Provide the [X, Y] coordinate of the cell's center where the given text is located.  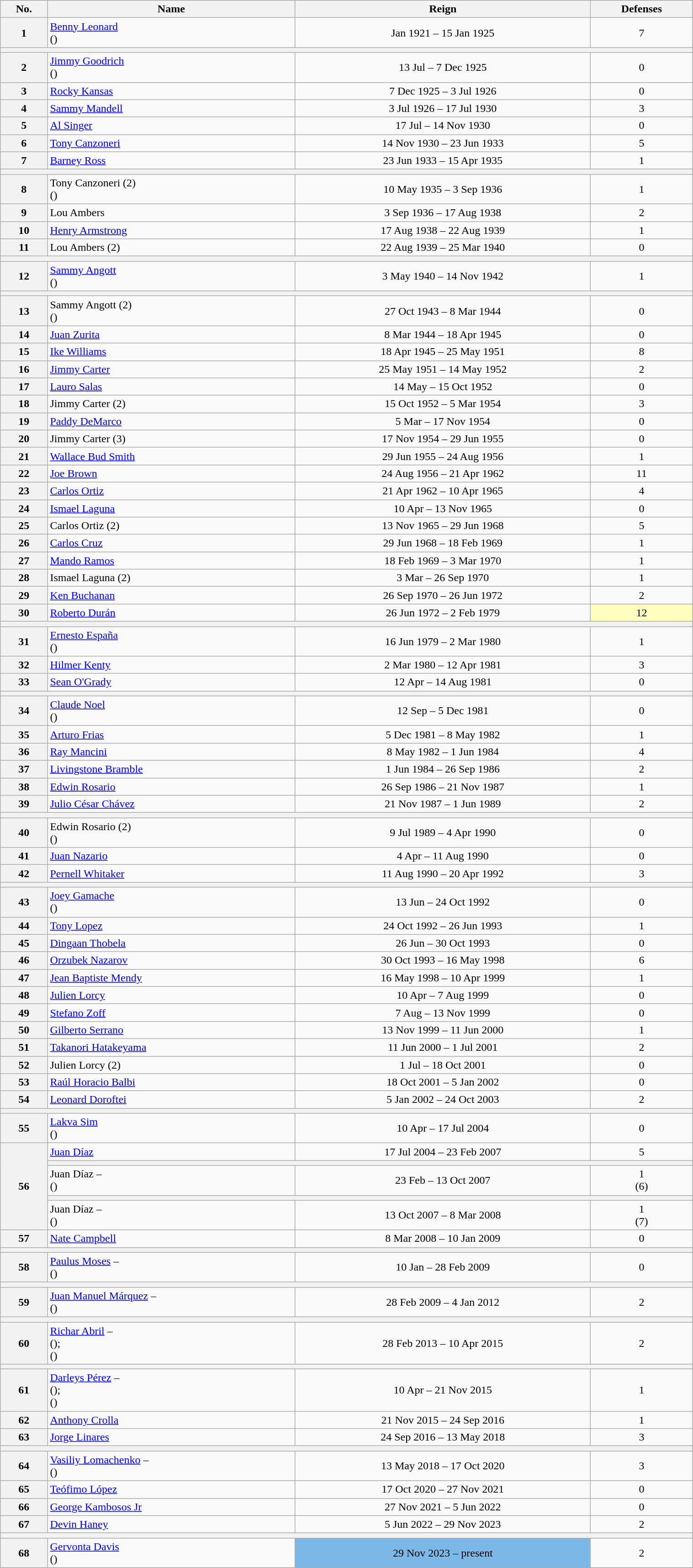
26 Jun 1972 – 2 Feb 1979 [443, 613]
24 [24, 509]
46 [24, 960]
66 [24, 1507]
Lou Ambers (2) [171, 248]
22 [24, 473]
Lakva Sim() [171, 1128]
Benny Leonard() [171, 33]
8 Mar 1944 – 18 Apr 1945 [443, 334]
13 Jul – 7 Dec 1925 [443, 68]
37 [24, 769]
65 [24, 1489]
3 May 1940 – 14 Nov 1942 [443, 276]
21 Apr 1962 – 10 Apr 1965 [443, 491]
Name [171, 9]
Hilmer Kenty [171, 665]
3 Jul 1926 – 17 Jul 1930 [443, 108]
19 [24, 421]
5 Jan 2002 – 24 Oct 2003 [443, 1100]
68 [24, 1552]
50 [24, 1030]
41 [24, 856]
49 [24, 1012]
Teófimo López [171, 1489]
Vasiliy Lomachenko – () [171, 1466]
3 Mar – 26 Sep 1970 [443, 578]
10 [24, 230]
29 Nov 2023 – present [443, 1552]
13 May 2018 – 17 Oct 2020 [443, 1466]
Sammy Angott() [171, 276]
Edwin Rosario (2)() [171, 832]
43 [24, 902]
Carlos Cruz [171, 543]
61 [24, 1390]
57 [24, 1239]
23 Feb – 13 Oct 2007 [443, 1181]
Ike Williams [171, 352]
15 [24, 352]
18 Oct 2001 – 5 Jan 2002 [443, 1082]
Gervonta Davis() [171, 1552]
23 [24, 491]
11 Jun 2000 – 1 Jul 2001 [443, 1047]
Ken Buchanan [171, 595]
18 Feb 1969 – 3 Mar 1970 [443, 561]
Jimmy Goodrich() [171, 68]
17 Oct 2020 – 27 Nov 2021 [443, 1489]
Jan 1921 – 15 Jan 1925 [443, 33]
8 May 1982 – 1 Jun 1984 [443, 752]
67 [24, 1524]
Carlos Ortiz (2) [171, 526]
Joey Gamache() [171, 902]
64 [24, 1466]
52 [24, 1065]
12 Apr – 14 Aug 1981 [443, 682]
Al Singer [171, 126]
Tony Canzoneri [171, 143]
40 [24, 832]
Julien Lorcy [171, 995]
10 Apr – 7 Aug 1999 [443, 995]
21 [24, 456]
1(6) [641, 1181]
Darleys Pérez – (); () [171, 1390]
11 Aug 1990 – 20 Apr 1992 [443, 874]
10 Jan – 28 Feb 2009 [443, 1267]
Jimmy Carter (3) [171, 439]
Mando Ramos [171, 561]
56 [24, 1187]
27 Nov 2021 – 5 Jun 2022 [443, 1507]
25 [24, 526]
Rocky Kansas [171, 91]
15 Oct 1952 – 5 Mar 1954 [443, 404]
Lou Ambers [171, 212]
31 [24, 641]
29 Jun 1968 – 18 Feb 1969 [443, 543]
Ismael Laguna [171, 509]
23 Jun 1933 – 15 Apr 1935 [443, 160]
Reign [443, 9]
54 [24, 1100]
13 Nov 1965 – 29 Jun 1968 [443, 526]
Claude Noel() [171, 711]
60 [24, 1343]
Jorge Linares [171, 1437]
10 Apr – 17 Jul 2004 [443, 1128]
Lauro Salas [171, 387]
32 [24, 665]
28 Feb 2009 – 4 Jan 2012 [443, 1302]
Richar Abril – ();() [171, 1343]
14 [24, 334]
Jimmy Carter [171, 369]
30 Oct 1993 – 16 May 1998 [443, 960]
Ray Mancini [171, 752]
1 Jul – 18 Oct 2001 [443, 1065]
7 Aug – 13 Nov 1999 [443, 1012]
62 [24, 1420]
Juan Manuel Márquez – () [171, 1302]
Sammy Mandell [171, 108]
22 Aug 1939 – 25 Mar 1940 [443, 248]
Ernesto España() [171, 641]
Gilberto Serrano [171, 1030]
Wallace Bud Smith [171, 456]
10 Apr – 13 Nov 1965 [443, 509]
Henry Armstrong [171, 230]
14 Nov 1930 – 23 Jun 1933 [443, 143]
24 Aug 1956 – 21 Apr 1962 [443, 473]
48 [24, 995]
Julio César Chávez [171, 804]
Barney Ross [171, 160]
Arturo Frias [171, 734]
Carlos Ortiz [171, 491]
Juan Zurita [171, 334]
Raúl Horacio Balbi [171, 1082]
16 [24, 369]
3 Sep 1936 – 17 Aug 1938 [443, 212]
18 [24, 404]
Ismael Laguna (2) [171, 578]
2 Mar 1980 – 12 Apr 1981 [443, 665]
Anthony Crolla [171, 1420]
10 Apr – 21 Nov 2015 [443, 1390]
27 [24, 561]
No. [24, 9]
5 Mar – 17 Nov 1954 [443, 421]
26 Sep 1986 – 21 Nov 1987 [443, 786]
42 [24, 874]
18 Apr 1945 – 25 May 1951 [443, 352]
26 Jun – 30 Oct 1993 [443, 943]
Stefano Zoff [171, 1012]
Dingaan Thobela [171, 943]
7 Dec 1925 – 3 Jul 1926 [443, 91]
Juan Díaz [171, 1152]
34 [24, 711]
39 [24, 804]
53 [24, 1082]
26 Sep 1970 – 26 Jun 1972 [443, 595]
13 [24, 311]
63 [24, 1437]
Takanori Hatakeyama [171, 1047]
47 [24, 978]
Edwin Rosario [171, 786]
33 [24, 682]
16 Jun 1979 – 2 Mar 1980 [443, 641]
Devin Haney [171, 1524]
8 Mar 2008 – 10 Jan 2009 [443, 1239]
Paulus Moses – () [171, 1267]
Tony Lopez [171, 926]
28 [24, 578]
Orzubek Nazarov [171, 960]
27 Oct 1943 – 8 Mar 1944 [443, 311]
21 Nov 1987 – 1 Jun 1989 [443, 804]
12 Sep – 5 Dec 1981 [443, 711]
29 [24, 595]
Livingstone Bramble [171, 769]
Pernell Whitaker [171, 874]
36 [24, 752]
45 [24, 943]
5 Dec 1981 – 8 May 1982 [443, 734]
17 Aug 1938 – 22 Aug 1939 [443, 230]
5 Jun 2022 – 29 Nov 2023 [443, 1524]
21 Nov 2015 – 24 Sep 2016 [443, 1420]
17 [24, 387]
Sean O'Grady [171, 682]
1 Jun 1984 – 26 Sep 1986 [443, 769]
Joe Brown [171, 473]
13 Jun – 24 Oct 1992 [443, 902]
Jimmy Carter (2) [171, 404]
Defenses [641, 9]
9 Jul 1989 – 4 Apr 1990 [443, 832]
4 Apr – 11 Aug 1990 [443, 856]
Paddy DeMarco [171, 421]
14 May – 15 Oct 1952 [443, 387]
17 Jul 2004 – 23 Feb 2007 [443, 1152]
58 [24, 1267]
13 Nov 1999 – 11 Jun 2000 [443, 1030]
10 May 1935 – 3 Sep 1936 [443, 189]
26 [24, 543]
Sammy Angott (2)() [171, 311]
17 Nov 1954 – 29 Jun 1955 [443, 439]
35 [24, 734]
59 [24, 1302]
29 Jun 1955 – 24 Aug 1956 [443, 456]
55 [24, 1128]
38 [24, 786]
Roberto Durán [171, 613]
George Kambosos Jr [171, 1507]
30 [24, 613]
16 May 1998 – 10 Apr 1999 [443, 978]
44 [24, 926]
25 May 1951 – 14 May 1952 [443, 369]
28 Feb 2013 – 10 Apr 2015 [443, 1343]
24 Oct 1992 – 26 Jun 1993 [443, 926]
24 Sep 2016 – 13 May 2018 [443, 1437]
Tony Canzoneri (2)() [171, 189]
Nate Campbell [171, 1239]
1(7) [641, 1215]
Juan Nazario [171, 856]
9 [24, 212]
17 Jul – 14 Nov 1930 [443, 126]
13 Oct 2007 – 8 Mar 2008 [443, 1215]
Jean Baptiste Mendy [171, 978]
Julien Lorcy (2) [171, 1065]
Leonard Doroftei [171, 1100]
51 [24, 1047]
20 [24, 439]
